Return the (x, y) coordinate for the center point of the cell that contains the specified text.  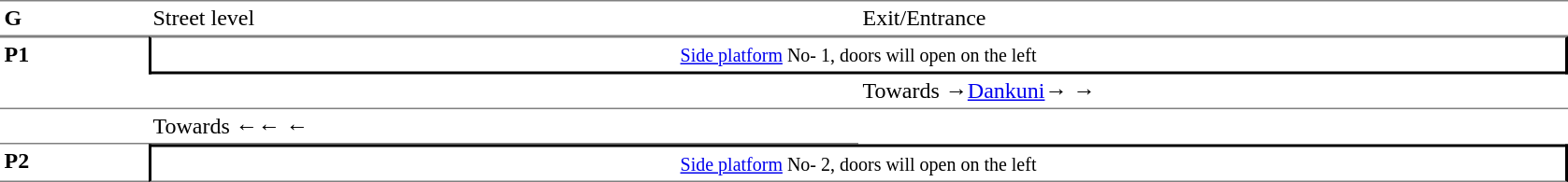
Side platform No- 2, doors will open on the left (858, 162)
P2 (75, 162)
Side platform No- 1, doors will open on the left (858, 55)
G (75, 19)
Towards →Dankuni→ → (1214, 92)
P1 (75, 73)
Exit/Entrance (1214, 19)
Street level (503, 19)
Towards ←← ← (503, 127)
